Pinpoint the cell where the given text exists, returning its [x, y] midpoint coordinate. 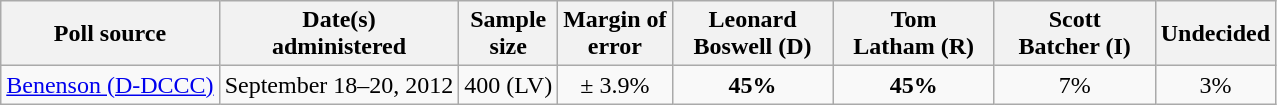
Poll source [110, 34]
3% [1215, 85]
Undecided [1215, 34]
± 3.9% [615, 85]
Samplesize [508, 34]
LeonardBoswell (D) [752, 34]
400 (LV) [508, 85]
Date(s)administered [339, 34]
TomLatham (R) [914, 34]
September 18–20, 2012 [339, 85]
Margin oferror [615, 34]
Benenson (D-DCCC) [110, 85]
ScottBatcher (I) [1074, 34]
7% [1074, 85]
